Capture the cell that displays the provided text and extract its [X, Y] central coordinate. 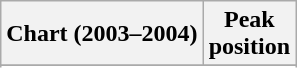
Chart (2003–2004) [102, 34]
Peakposition [249, 34]
